Return (x, y) of the center of cell containing provided text 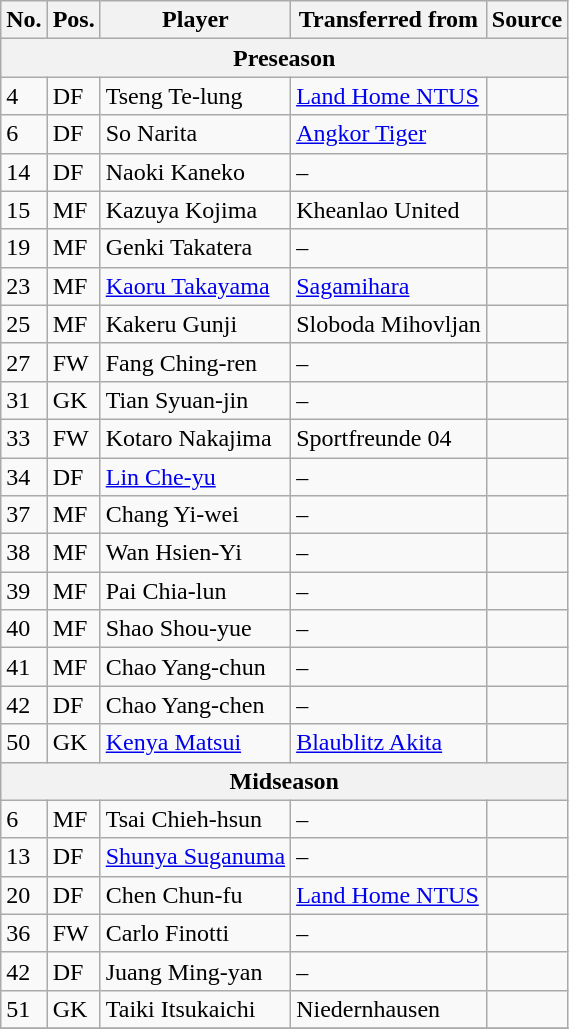
23 (24, 286)
33 (24, 438)
Chao Yang-chun (195, 667)
Chao Yang-chen (195, 705)
Naoki Kaneko (195, 172)
Shunya Suganuma (195, 857)
13 (24, 857)
Sagamihara (389, 286)
Tian Syuan-jin (195, 400)
Genki Takatera (195, 248)
Sloboda Mihovljan (389, 324)
19 (24, 248)
Chang Yi-wei (195, 515)
Player (195, 20)
Shao Shou-yue (195, 629)
Pos. (74, 20)
27 (24, 362)
Kenya Matsui (195, 743)
No. (24, 20)
Wan Hsien-Yi (195, 553)
Lin Che-yu (195, 477)
14 (24, 172)
Source (526, 20)
Kotaro Nakajima (195, 438)
38 (24, 553)
Carlo Finotti (195, 933)
Tsai Chieh-hsun (195, 819)
50 (24, 743)
25 (24, 324)
Blaublitz Akita (389, 743)
37 (24, 515)
31 (24, 400)
Transferred from (389, 20)
20 (24, 895)
So Narita (195, 134)
Kheanlao United (389, 210)
Preseason (284, 58)
15 (24, 210)
Pai Chia-lun (195, 591)
Angkor Tiger (389, 134)
Niedernhausen (389, 1009)
4 (24, 96)
Fang Ching-ren (195, 362)
Taiki Itsukaichi (195, 1009)
Tseng Te-lung (195, 96)
Chen Chun-fu (195, 895)
51 (24, 1009)
Kazuya Kojima (195, 210)
39 (24, 591)
40 (24, 629)
Sportfreunde 04 (389, 438)
Juang Ming-yan (195, 971)
36 (24, 933)
Kaoru Takayama (195, 286)
34 (24, 477)
41 (24, 667)
Kakeru Gunji (195, 324)
Midseason (284, 781)
